Detect which cell encompasses the target text, then output its (X, Y) center coordinate. 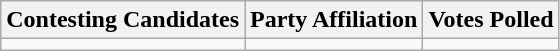
Party Affiliation (334, 20)
Votes Polled (491, 20)
Contesting Candidates (123, 20)
